Capture the cell that displays the provided text and extract its [X, Y] central coordinate. 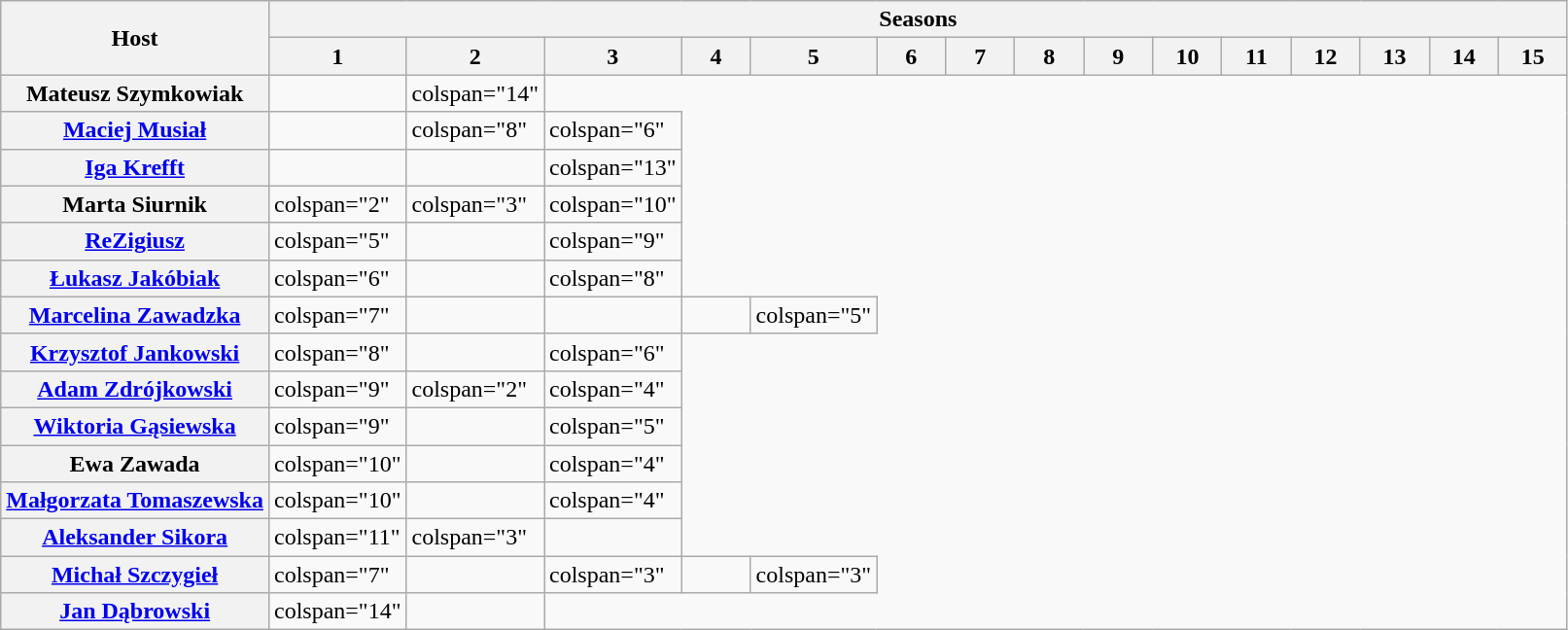
Iga Krefft [135, 167]
9 [1118, 56]
5 [814, 56]
Łukasz Jakóbiak [135, 278]
Mateusz Szymkowiak [135, 93]
ReZigiusz [135, 241]
13 [1394, 56]
Marcelina Zawadzka [135, 315]
Ewa Zawada [135, 464]
7 [980, 56]
Marta Siurnik [135, 204]
2 [475, 56]
Adam Zdrójkowski [135, 389]
3 [613, 56]
11 [1256, 56]
colspan="13" [613, 167]
Aleksander Sikora [135, 538]
10 [1188, 56]
Jan Dąbrowski [135, 612]
Seasons [918, 19]
colspan="11" [337, 538]
4 [715, 56]
1 [337, 56]
Małgorzata Tomaszewska [135, 501]
Maciej Musiał [135, 130]
15 [1532, 56]
14 [1464, 56]
Krzysztof Jankowski [135, 352]
12 [1326, 56]
Michał Szczygieł [135, 575]
6 [912, 56]
Host [135, 38]
Wiktoria Gąsiewska [135, 426]
8 [1050, 56]
